Scan for the cell matching the given text and deliver its (x, y) coordinate at center. 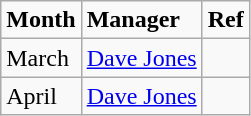
Manager (142, 20)
April (41, 96)
Ref (226, 20)
Month (41, 20)
March (41, 58)
